From the cell containing the given text, extract its center point as [x, y] coordinate. 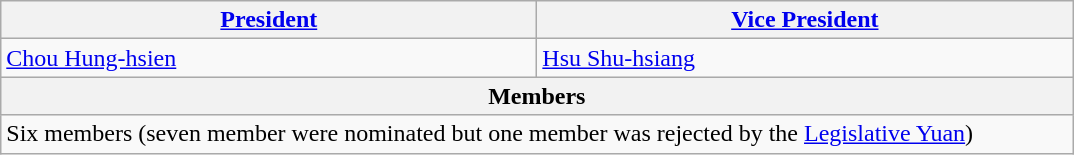
Hsu Shu-hsiang [805, 58]
President [269, 20]
Vice President [805, 20]
Six members (seven member were nominated but one member was rejected by the Legislative Yuan) [537, 134]
Members [537, 96]
Chou Hung-hsien [269, 58]
